Detect which cell encompasses the target text, then output its (X, Y) center coordinate. 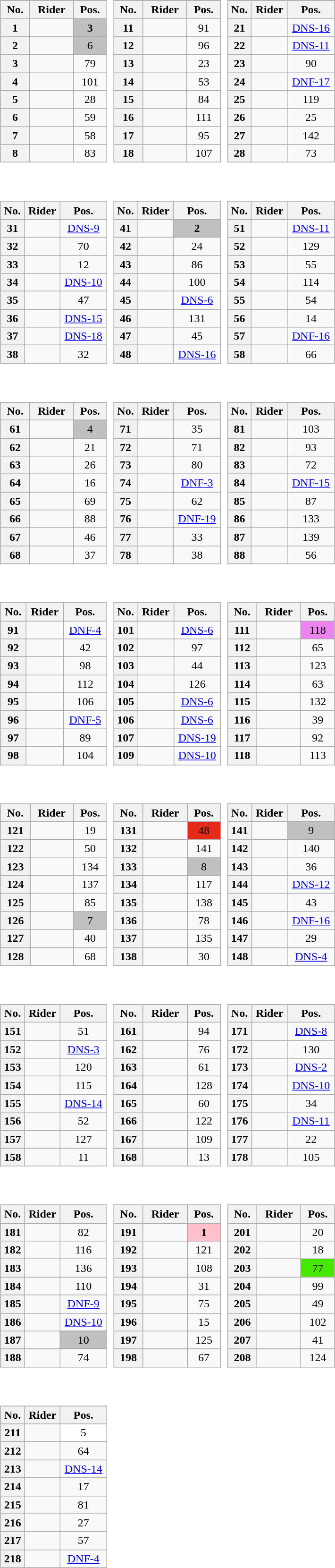
19 (90, 831)
143 (240, 867)
211 (12, 1433)
182 (12, 1250)
DNF-19 (197, 519)
70 (83, 246)
80 (197, 465)
79 (91, 63)
208 (243, 1358)
212 (12, 1451)
No. Rider Pos. 101 DNS-6 102 97 103 44 104 126 105 DNS-6 106 DNS-6 107 DNS-19 109 DNS-10 (168, 677)
177 (240, 1139)
204 (243, 1286)
147 (240, 938)
191 (128, 1232)
185 (12, 1304)
161 (128, 1031)
90 (311, 63)
30 (204, 956)
100 (197, 282)
144 (240, 885)
No. Rider Pos. 131 48 132 141 133 8 134 117 135 138 136 78 137 135 138 30 (168, 878)
148 (240, 956)
130 (310, 1049)
DNF-17 (311, 82)
206 (243, 1322)
151 (12, 1031)
DNF-15 (311, 483)
129 (311, 246)
203 (243, 1268)
DNS-8 (310, 1031)
59 (91, 118)
157 (12, 1139)
89 (85, 738)
176 (240, 1121)
193 (128, 1268)
156 (12, 1121)
163 (128, 1067)
69 (91, 501)
120 (84, 1067)
110 (84, 1286)
No. Rider Pos. 41 2 42 24 43 86 44 100 45 DNS-6 46 131 47 45 48 DNS-16 (168, 276)
202 (243, 1250)
168 (128, 1157)
108 (204, 1268)
139 (311, 537)
20 (318, 1232)
99 (318, 1286)
164 (128, 1085)
158 (12, 1157)
184 (12, 1286)
175 (240, 1103)
197 (128, 1340)
DNF-5 (85, 720)
155 (12, 1103)
162 (128, 1049)
207 (243, 1340)
DNS-2 (310, 1067)
195 (128, 1304)
187 (12, 1340)
188 (12, 1358)
DNS-4 (310, 956)
119 (311, 100)
194 (128, 1286)
166 (128, 1121)
213 (12, 1469)
196 (128, 1322)
171 (240, 1031)
No. Rider Pos. 191 1 192 121 193 108 194 31 195 75 196 15 197 125 198 67 (168, 1279)
217 (12, 1541)
205 (243, 1304)
178 (240, 1157)
215 (12, 1505)
DNS-3 (84, 1049)
DNF-3 (197, 483)
174 (240, 1085)
140 (310, 849)
214 (12, 1487)
165 (128, 1103)
29 (310, 938)
218 (12, 1559)
DNS-19 (197, 738)
9 (310, 831)
145 (240, 903)
186 (12, 1322)
DNS-15 (83, 318)
153 (12, 1067)
DNS-18 (83, 336)
No. Rider Pos. 71 35 72 71 73 80 74 DNF-3 75 62 76 DNF-19 77 33 78 38 (168, 477)
49 (318, 1304)
40 (90, 938)
216 (12, 1523)
152 (12, 1049)
192 (128, 1250)
No. Rider Pos. 161 94 162 76 163 61 164 128 165 60 166 122 167 109 168 13 (168, 1079)
60 (204, 1103)
39 (318, 720)
198 (128, 1358)
50 (90, 849)
154 (12, 1085)
201 (243, 1232)
10 (84, 1340)
173 (240, 1067)
DNS-9 (83, 228)
172 (240, 1049)
181 (12, 1232)
183 (12, 1268)
DNS-12 (310, 885)
146 (240, 920)
DNF-9 (84, 1304)
167 (128, 1139)
